Return the (X, Y) coordinate for the center point of the cell that contains the specified text.  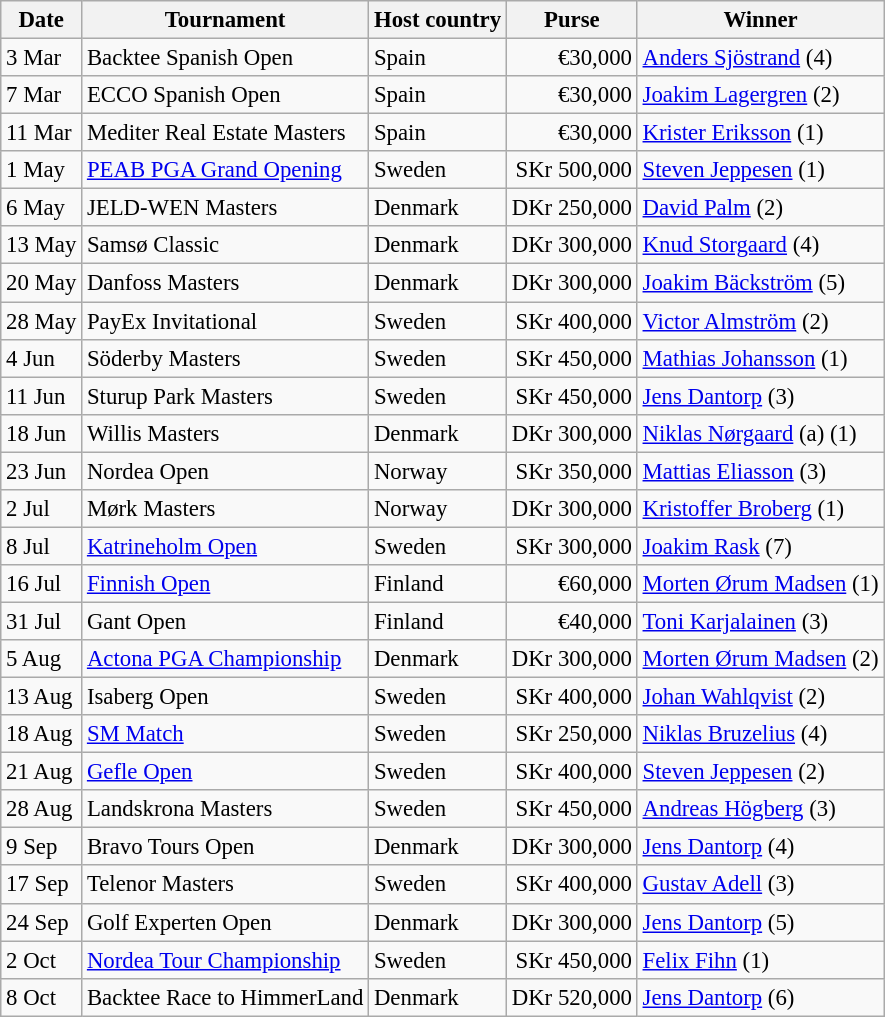
Winner (760, 20)
Niklas Nørgaard (a) (1) (760, 433)
€40,000 (572, 621)
Actona PGA Championship (226, 659)
Krister Eriksson (1) (760, 133)
Backtee Spanish Open (226, 58)
28 May (42, 321)
Date (42, 20)
David Palm (2) (760, 208)
Toni Karjalainen (3) (760, 621)
Niklas Bruzelius (4) (760, 734)
ECCO Spanish Open (226, 95)
Backtee Race to HimmerLand (226, 997)
9 Sep (42, 847)
Gefle Open (226, 772)
Steven Jeppesen (1) (760, 170)
Johan Wahlqvist (2) (760, 697)
13 May (42, 245)
Isaberg Open (226, 697)
Mørk Masters (226, 509)
Danfoss Masters (226, 283)
SM Match (226, 734)
Samsø Classic (226, 245)
13 Aug (42, 697)
Landskrona Masters (226, 809)
Victor Almström (2) (760, 321)
8 Oct (42, 997)
Willis Masters (226, 433)
6 May (42, 208)
PEAB PGA Grand Opening (226, 170)
5 Aug (42, 659)
Kristoffer Broberg (1) (760, 509)
23 Jun (42, 471)
Telenor Masters (226, 885)
Jens Dantorp (3) (760, 396)
SKr 250,000 (572, 734)
DKr 520,000 (572, 997)
3 Mar (42, 58)
Mattias Eliasson (3) (760, 471)
Nordea Open (226, 471)
Mathias Johansson (1) (760, 358)
Anders Sjöstrand (4) (760, 58)
DKr 250,000 (572, 208)
2 Jul (42, 509)
Morten Ørum Madsen (1) (760, 584)
JELD-WEN Masters (226, 208)
Joakim Rask (7) (760, 546)
Nordea Tour Championship (226, 960)
Knud Storgaard (4) (760, 245)
4 Jun (42, 358)
Purse (572, 20)
Joakim Lagergren (2) (760, 95)
Andreas Högberg (3) (760, 809)
Finnish Open (226, 584)
Sturup Park Masters (226, 396)
8 Jul (42, 546)
Gant Open (226, 621)
SKr 300,000 (572, 546)
7 Mar (42, 95)
Söderby Masters (226, 358)
Morten Ørum Madsen (2) (760, 659)
Golf Experten Open (226, 922)
Steven Jeppesen (2) (760, 772)
31 Jul (42, 621)
2 Oct (42, 960)
Tournament (226, 20)
Mediter Real Estate Masters (226, 133)
16 Jul (42, 584)
Bravo Tours Open (226, 847)
11 Jun (42, 396)
Host country (438, 20)
Jens Dantorp (4) (760, 847)
€60,000 (572, 584)
21 Aug (42, 772)
24 Sep (42, 922)
18 Aug (42, 734)
20 May (42, 283)
Katrineholm Open (226, 546)
Jens Dantorp (6) (760, 997)
11 Mar (42, 133)
PayEx Invitational (226, 321)
Joakim Bäckström (5) (760, 283)
SKr 500,000 (572, 170)
SKr 350,000 (572, 471)
Felix Fihn (1) (760, 960)
17 Sep (42, 885)
28 Aug (42, 809)
1 May (42, 170)
Gustav Adell (3) (760, 885)
18 Jun (42, 433)
Jens Dantorp (5) (760, 922)
